Detect which cell encompasses the target text, then output its (X, Y) center coordinate. 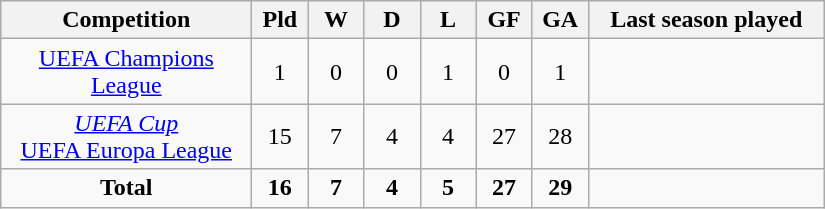
Last season played (706, 20)
UEFA Cup UEFA Europa League (126, 136)
28 (560, 136)
29 (560, 188)
Competition (126, 20)
GF (504, 20)
L (448, 20)
16 (280, 188)
GA (560, 20)
W (336, 20)
Total (126, 188)
UEFA Champions League (126, 72)
5 (448, 188)
15 (280, 136)
Pld (280, 20)
D (392, 20)
